Provide the (x, y) coordinate of the cell's center where the given text is located.  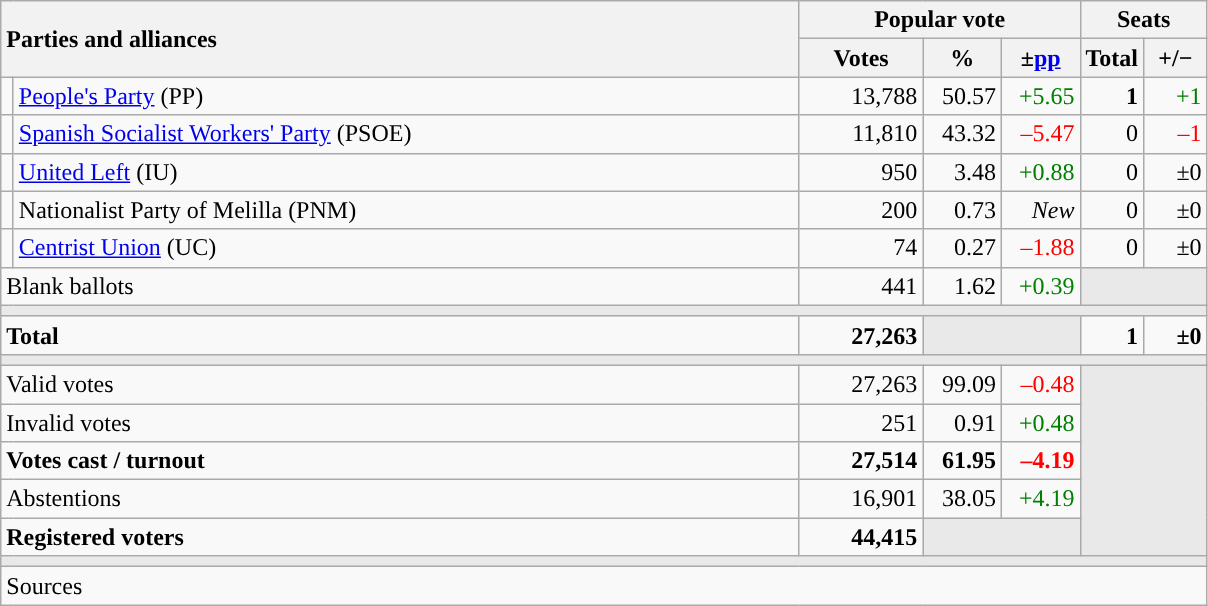
27,514 (861, 461)
200 (861, 210)
+1 (1176, 96)
United Left (IU) (406, 172)
–4.19 (1040, 461)
Spanish Socialist Workers' Party (PSOE) (406, 134)
% (962, 58)
1.62 (962, 286)
0.91 (962, 423)
441 (861, 286)
–0.48 (1040, 384)
99.09 (962, 384)
11,810 (861, 134)
44,415 (861, 537)
+4.19 (1040, 499)
±pp (1040, 58)
61.95 (962, 461)
Popular vote (940, 20)
3.48 (962, 172)
–1 (1176, 134)
New (1040, 210)
+5.65 (1040, 96)
Invalid votes (400, 423)
43.32 (962, 134)
Sources (604, 586)
Votes (861, 58)
Parties and alliances (400, 39)
Blank ballots (400, 286)
0.73 (962, 210)
Abstentions (400, 499)
Valid votes (400, 384)
50.57 (962, 96)
Centrist Union (UC) (406, 248)
+0.39 (1040, 286)
950 (861, 172)
+/− (1176, 58)
–5.47 (1040, 134)
People's Party (PP) (406, 96)
Seats (1144, 20)
Nationalist Party of Melilla (PNM) (406, 210)
13,788 (861, 96)
0.27 (962, 248)
74 (861, 248)
–1.88 (1040, 248)
+0.48 (1040, 423)
38.05 (962, 499)
251 (861, 423)
Votes cast / turnout (400, 461)
Registered voters (400, 537)
16,901 (861, 499)
+0.88 (1040, 172)
